Determine the (x, y) coordinate at the center of the cell enclosing the given text.  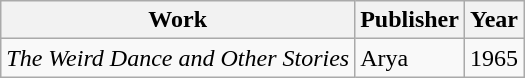
Arya (410, 58)
Publisher (410, 20)
1965 (494, 58)
Work (178, 20)
The Weird Dance and Other Stories (178, 58)
Year (494, 20)
